Locate the cell with the specified text and output its (x, y) center coordinate. 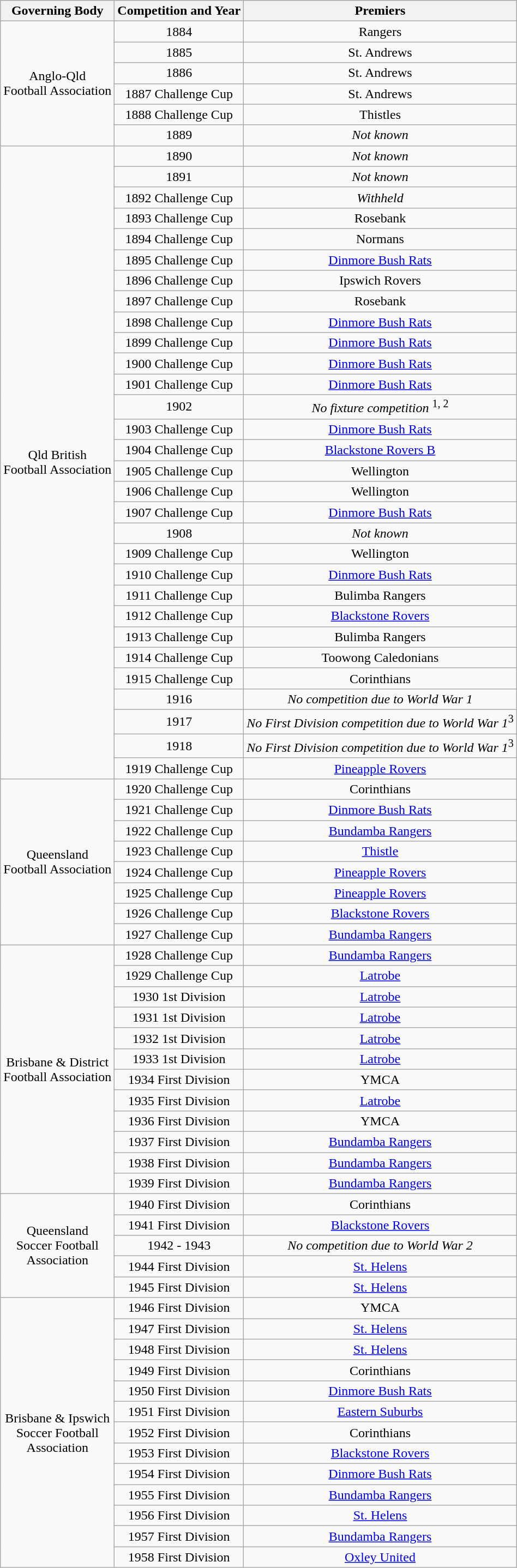
Oxley United (381, 1557)
1951 First Division (179, 1412)
1957 First Division (179, 1536)
1953 First Division (179, 1454)
Ipswich Rovers (381, 281)
1897 Challenge Cup (179, 301)
1901 Challenge Cup (179, 384)
1903 Challenge Cup (179, 429)
1899 Challenge Cup (179, 343)
1887 Challenge Cup (179, 94)
1929 Challenge Cup (179, 976)
1900 Challenge Cup (179, 364)
1925 Challenge Cup (179, 893)
1934 First Division (179, 1079)
Normans (381, 239)
1933 1st Division (179, 1059)
1895 Challenge Cup (179, 260)
Anglo-QldFootball Association (58, 83)
1916 (179, 699)
Governing Body (58, 11)
1918 (179, 746)
1926 Challenge Cup (179, 914)
1931 1st Division (179, 1017)
1955 First Division (179, 1495)
1942 - 1943 (179, 1246)
No competition due to World War 2 (381, 1246)
1888 Challenge Cup (179, 114)
1891 (179, 177)
Eastern Suburbs (381, 1412)
1898 Challenge Cup (179, 322)
QueenslandSoccer FootballAssociation (58, 1246)
1919 Challenge Cup (179, 768)
1940 First Division (179, 1204)
1949 First Division (179, 1370)
Brisbane & IpswichSoccer FootballAssociation (58, 1433)
1912 Challenge Cup (179, 616)
1946 First Division (179, 1308)
1923 Challenge Cup (179, 852)
QueenslandFootball Association (58, 862)
1886 (179, 73)
1938 First Division (179, 1163)
1947 First Division (179, 1329)
Qld BritishFootball Association (58, 462)
1902 (179, 407)
1952 First Division (179, 1432)
1950 First Division (179, 1391)
1936 First Division (179, 1121)
Toowong Caledonians (381, 658)
1889 (179, 135)
1932 1st Division (179, 1038)
1928 Challenge Cup (179, 955)
1954 First Division (179, 1474)
1890 (179, 156)
1920 Challenge Cup (179, 789)
1913 Challenge Cup (179, 637)
1945 First Division (179, 1287)
1935 First Division (179, 1100)
1914 Challenge Cup (179, 658)
1927 Challenge Cup (179, 934)
Premiers (381, 11)
1922 Challenge Cup (179, 831)
Rangers (381, 32)
1930 1st Division (179, 997)
1906 Challenge Cup (179, 492)
1956 First Division (179, 1516)
Blackstone Rovers B (381, 450)
1894 Challenge Cup (179, 239)
1944 First Division (179, 1267)
1904 Challenge Cup (179, 450)
1892 Challenge Cup (179, 197)
Thistle (381, 852)
Brisbane & DistrictFootball Association (58, 1070)
1907 Challenge Cup (179, 512)
1905 Challenge Cup (179, 471)
1893 Challenge Cup (179, 218)
1958 First Division (179, 1557)
1908 (179, 533)
1941 First Division (179, 1225)
1910 Challenge Cup (179, 575)
1909 Challenge Cup (179, 554)
Competition and Year (179, 11)
1884 (179, 32)
1921 Challenge Cup (179, 810)
1937 First Division (179, 1142)
Withheld (381, 197)
1939 First Division (179, 1184)
1915 Challenge Cup (179, 678)
1924 Challenge Cup (179, 872)
1948 First Division (179, 1349)
1896 Challenge Cup (179, 281)
No competition due to World War 1 (381, 699)
1911 Challenge Cup (179, 595)
1917 (179, 722)
1885 (179, 52)
No fixture competition 1, 2 (381, 407)
Thistles (381, 114)
